For the text-containing cell, return its midpoint in (X, Y) coordinate format. 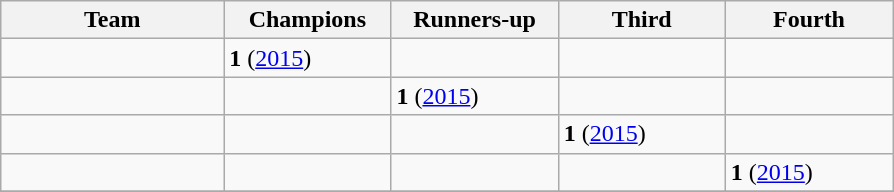
Third (642, 20)
Champions (308, 20)
Runners-up (474, 20)
Team (112, 20)
Fourth (808, 20)
